Provide the (X, Y) coordinate of the cell's center where the given text is located.  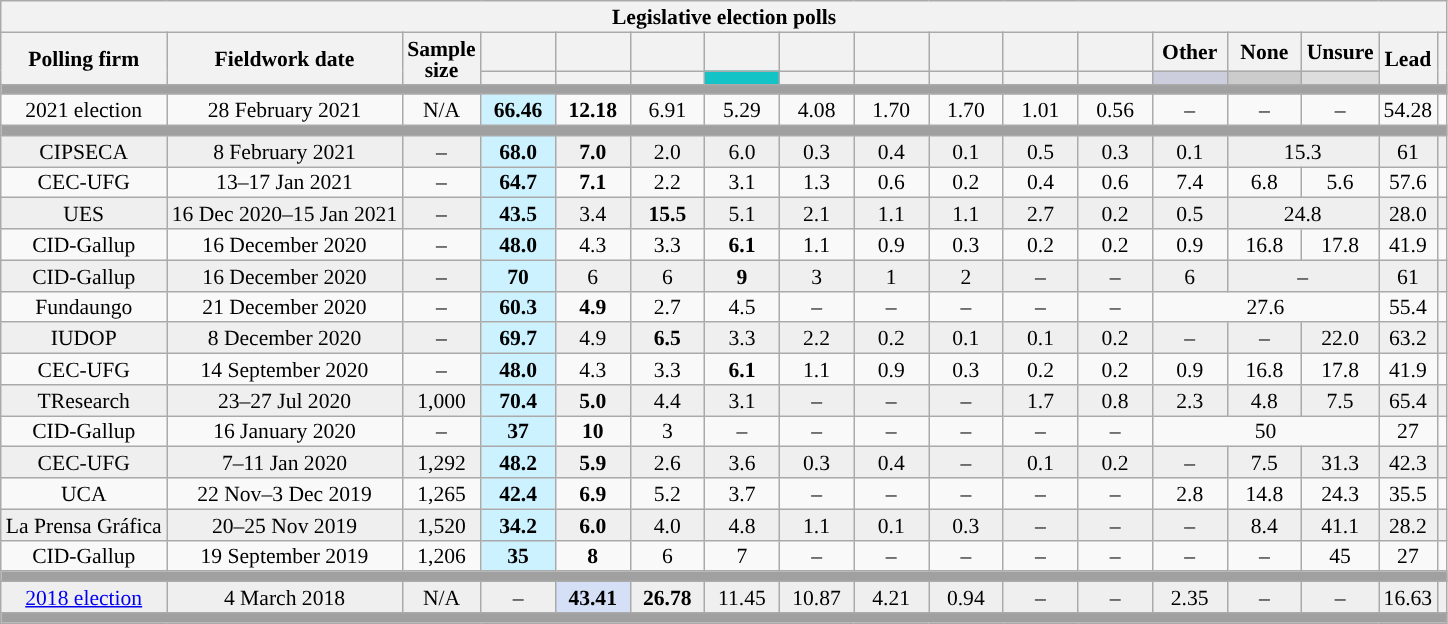
6.8 (1264, 182)
1,206 (441, 556)
6.5 (668, 338)
23–27 Jul 2020 (285, 400)
43.5 (518, 214)
48.2 (518, 462)
UCA (84, 494)
CIPSECA (84, 152)
12.18 (592, 110)
7.4 (1190, 182)
14.8 (1264, 494)
20–25 Nov 2019 (285, 524)
Legislative election polls (724, 16)
1 (892, 276)
19 September 2019 (285, 556)
16.63 (1408, 598)
15.5 (668, 214)
8 February 2021 (285, 152)
69.7 (518, 338)
1,000 (441, 400)
2.1 (816, 214)
Unsure (1340, 52)
2 (966, 276)
8 (592, 556)
22 Nov–3 Dec 2019 (285, 494)
0.56 (1116, 110)
42.4 (518, 494)
16 Dec 2020–15 Jan 2021 (285, 214)
7–11 Jan 2020 (285, 462)
15.3 (1303, 152)
55.4 (1408, 306)
8 December 2020 (285, 338)
IUDOP (84, 338)
5.9 (592, 462)
28 February 2021 (285, 110)
11.45 (742, 598)
2.0 (668, 152)
UES (84, 214)
66.46 (518, 110)
50 (1265, 432)
34.2 (518, 524)
35.5 (1408, 494)
1,292 (441, 462)
7.0 (592, 152)
64.7 (518, 182)
None (1264, 52)
10 (592, 432)
3.6 (742, 462)
Samplesize (441, 58)
5.1 (742, 214)
1.3 (816, 182)
63.2 (1408, 338)
Other (1190, 52)
16 January 2020 (285, 432)
35 (518, 556)
1,265 (441, 494)
4.5 (742, 306)
21 December 2020 (285, 306)
7 (742, 556)
Lead (1408, 58)
6.9 (592, 494)
5.2 (668, 494)
4.08 (816, 110)
45 (1340, 556)
60.3 (518, 306)
22.0 (1340, 338)
41.1 (1340, 524)
65.4 (1408, 400)
La Prensa Gráfica (84, 524)
4.21 (892, 598)
6.91 (668, 110)
3.7 (742, 494)
70.4 (518, 400)
2.6 (668, 462)
4 March 2018 (285, 598)
28.0 (1408, 214)
13–17 Jan 2021 (285, 182)
TResearch (84, 400)
5.0 (592, 400)
57.6 (1408, 182)
7.1 (592, 182)
4.4 (668, 400)
Fundaungo (84, 306)
1.01 (1040, 110)
70 (518, 276)
2.35 (1190, 598)
1.7 (1040, 400)
2018 election (84, 598)
8.4 (1264, 524)
24.8 (1303, 214)
5.29 (742, 110)
1,520 (441, 524)
26.78 (668, 598)
0.94 (966, 598)
2021 election (84, 110)
4.0 (668, 524)
68.0 (518, 152)
14 September 2020 (285, 370)
0.8 (1116, 400)
9 (742, 276)
Polling firm (84, 58)
5.6 (1340, 182)
42.3 (1408, 462)
Fieldwork date (285, 58)
28.2 (1408, 524)
3.4 (592, 214)
43.41 (592, 598)
10.87 (816, 598)
2.3 (1190, 400)
54.28 (1408, 110)
24.3 (1340, 494)
31.3 (1340, 462)
27.6 (1265, 306)
37 (518, 432)
2.8 (1190, 494)
